Locate the cell with the specified text and output its (X, Y) center coordinate. 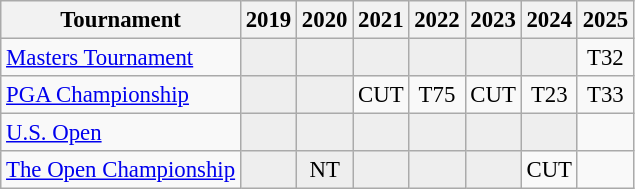
2020 (325, 20)
2022 (437, 20)
Masters Tournament (121, 58)
T32 (605, 58)
2023 (493, 20)
T75 (437, 95)
The Open Championship (121, 170)
NT (325, 170)
U.S. Open (121, 133)
PGA Championship (121, 95)
2025 (605, 20)
T23 (549, 95)
2021 (381, 20)
2024 (549, 20)
2019 (268, 20)
T33 (605, 95)
Tournament (121, 20)
